Output the (X, Y) coordinate of the center of the cell containing the given text.  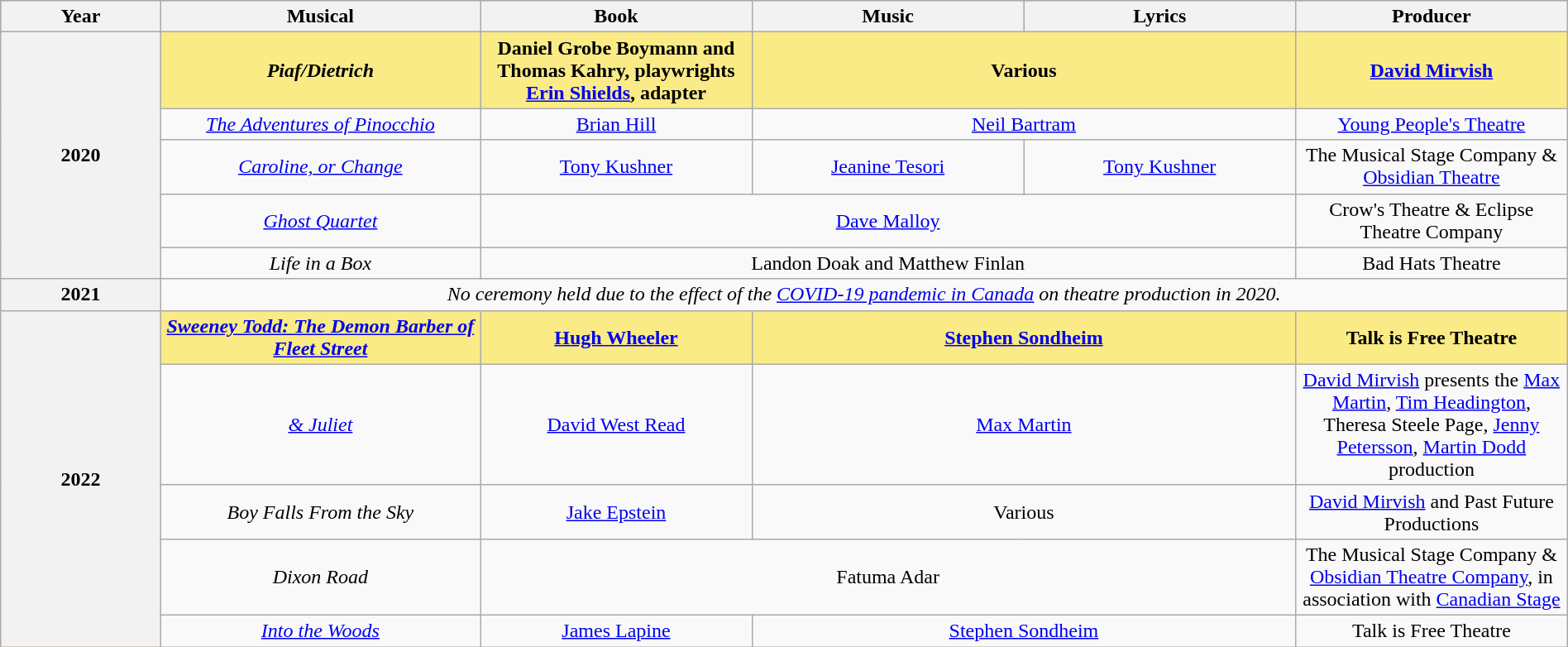
Year (81, 17)
Crow's Theatre & Eclipse Theatre Company (1432, 220)
Boy Falls From the Sky (321, 511)
Landon Doak and Matthew Finlan (888, 263)
Piaf/Dietrich (321, 70)
Hugh Wheeler (617, 338)
Book (617, 17)
Ghost Quartet (321, 220)
Fatuma Adar (888, 577)
David West Read (617, 424)
Neil Bartram (1024, 124)
Producer (1432, 17)
Lyrics (1159, 17)
& Juliet (321, 424)
Max Martin (1024, 424)
Life in a Box (321, 263)
David Mirvish and Past Future Productions (1432, 511)
The Musical Stage Company & Obsidian Theatre Company, in association with Canadian Stage (1432, 577)
2020 (81, 156)
Daniel Grobe Boymann and Thomas Kahry, playwrightsErin Shields, adapter (617, 70)
Musical (321, 17)
Young People's Theatre (1432, 124)
2022 (81, 478)
Brian Hill (617, 124)
2021 (81, 295)
No ceremony held due to the effect of the COVID-19 pandemic in Canada on theatre production in 2020. (863, 295)
Dixon Road (321, 577)
Caroline, or Change (321, 167)
James Lapine (617, 630)
Dave Malloy (888, 220)
Bad Hats Theatre (1432, 263)
Music (888, 17)
The Musical Stage Company & Obsidian Theatre (1432, 167)
Into the Woods (321, 630)
Sweeney Todd: The Demon Barber of Fleet Street (321, 338)
David Mirvish presents the Max Martin, Tim Headington, Theresa Steele Page, Jenny Petersson, Martin Dodd production (1432, 424)
David Mirvish (1432, 70)
Jake Epstein (617, 511)
The Adventures of Pinocchio (321, 124)
Jeanine Tesori (888, 167)
